Identify which cell holds the provided text, then report its [X, Y] central coordinate. 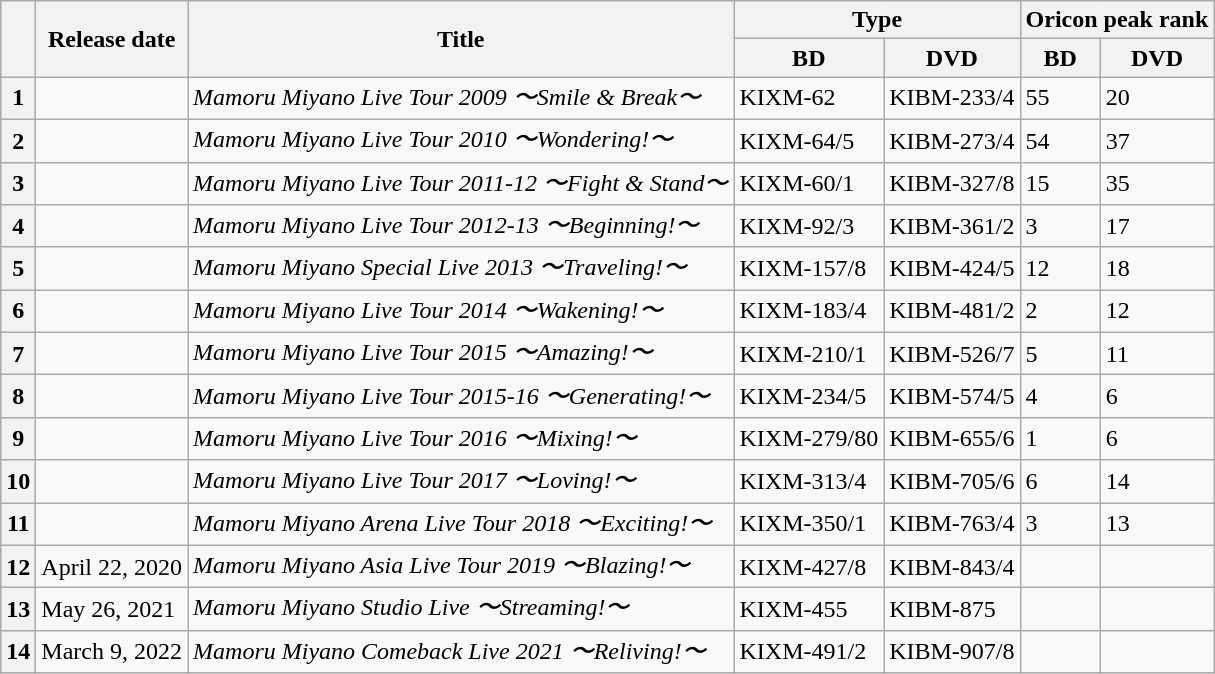
Mamoru Miyano Live Tour 2016 〜Mixing!〜 [461, 438]
KIXM-427/8 [809, 566]
KIXM-210/1 [809, 354]
KIBM-655/6 [952, 438]
KIBM-875 [952, 610]
Mamoru Miyano Studio Live 〜Streaming!〜 [461, 610]
KIBM-273/4 [952, 140]
KIBM-574/5 [952, 396]
15 [1060, 184]
KIBM-361/2 [952, 226]
KIXM-64/5 [809, 140]
KIBM-424/5 [952, 268]
KIXM-350/1 [809, 524]
Oricon peak rank [1117, 20]
KIXM-183/4 [809, 312]
20 [1157, 98]
Mamoru Miyano Asia Live Tour 2019 〜Blazing!〜 [461, 566]
KIBM-763/4 [952, 524]
Title [461, 39]
KIXM-313/4 [809, 482]
KIXM-92/3 [809, 226]
KIXM-234/5 [809, 396]
Mamoru Miyano Live Tour 2014 〜Wakening!〜 [461, 312]
Mamoru Miyano Live Tour 2012-13 〜Beginning!〜 [461, 226]
KIXM-157/8 [809, 268]
KIBM-526/7 [952, 354]
17 [1157, 226]
April 22, 2020 [112, 566]
Mamoru Miyano Live Tour 2017 〜Loving!〜 [461, 482]
9 [18, 438]
Mamoru Miyano Arena Live Tour 2018 〜Exciting!〜 [461, 524]
55 [1060, 98]
KIBM-705/6 [952, 482]
Mamoru Miyano Comeback Live 2021 〜Reliving!〜 [461, 652]
35 [1157, 184]
KIBM-327/8 [952, 184]
KIXM-62 [809, 98]
54 [1060, 140]
KIXM-455 [809, 610]
10 [18, 482]
7 [18, 354]
Release date [112, 39]
Mamoru Miyano Live Tour 2011-12 〜Fight & Stand〜 [461, 184]
KIXM-491/2 [809, 652]
KIBM-233/4 [952, 98]
Mamoru Miyano Live Tour 2015-16 〜Generating!〜 [461, 396]
KIBM-907/8 [952, 652]
18 [1157, 268]
Mamoru Miyano Live Tour 2015 〜Amazing!〜 [461, 354]
May 26, 2021 [112, 610]
KIBM-481/2 [952, 312]
KIBM-843/4 [952, 566]
Mamoru Miyano Special Live 2013 〜Traveling!〜 [461, 268]
Mamoru Miyano Live Tour 2010 〜Wondering!〜 [461, 140]
March 9, 2022 [112, 652]
Mamoru Miyano Live Tour 2009 〜Smile & Break〜 [461, 98]
Type [877, 20]
KIXM-279/80 [809, 438]
8 [18, 396]
KIXM-60/1 [809, 184]
37 [1157, 140]
